Pinpoint the cell where the given text exists, returning its [X, Y] midpoint coordinate. 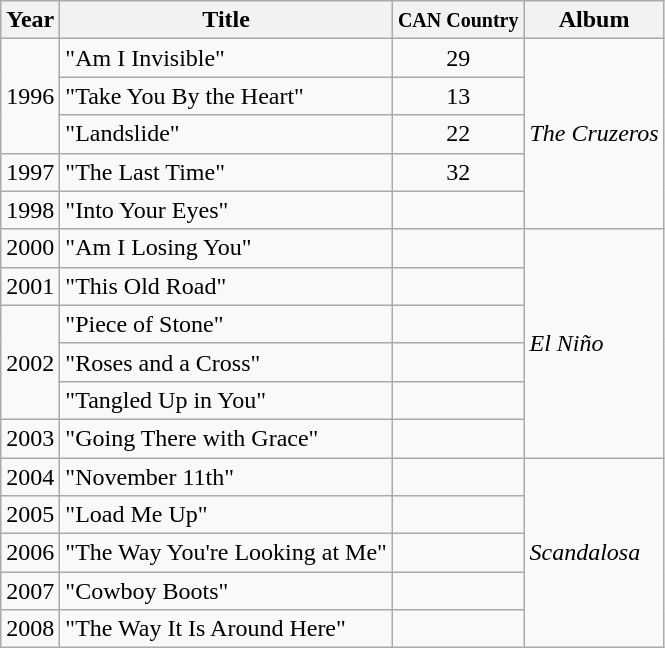
Scandalosa [594, 553]
"The Way It Is Around Here" [226, 629]
The Cruzeros [594, 134]
2006 [30, 553]
"Am I Invisible" [226, 58]
"Going There with Grace" [226, 438]
"Into Your Eyes" [226, 210]
2000 [30, 248]
Year [30, 20]
1998 [30, 210]
13 [458, 96]
"Load Me Up" [226, 515]
1996 [30, 96]
"Tangled Up in You" [226, 400]
"Cowboy Boots" [226, 591]
"Am I Losing You" [226, 248]
"Roses and a Cross" [226, 362]
"The Last Time" [226, 172]
"Landslide" [226, 134]
22 [458, 134]
29 [458, 58]
CAN Country [458, 20]
2004 [30, 477]
"The Way You're Looking at Me" [226, 553]
"November 11th" [226, 477]
2001 [30, 286]
Title [226, 20]
Album [594, 20]
32 [458, 172]
El Niño [594, 343]
2007 [30, 591]
"Take You By the Heart" [226, 96]
2002 [30, 362]
"Piece of Stone" [226, 324]
"This Old Road" [226, 286]
2005 [30, 515]
2008 [30, 629]
2003 [30, 438]
1997 [30, 172]
